From the cell containing the given text, extract its center point as [x, y] coordinate. 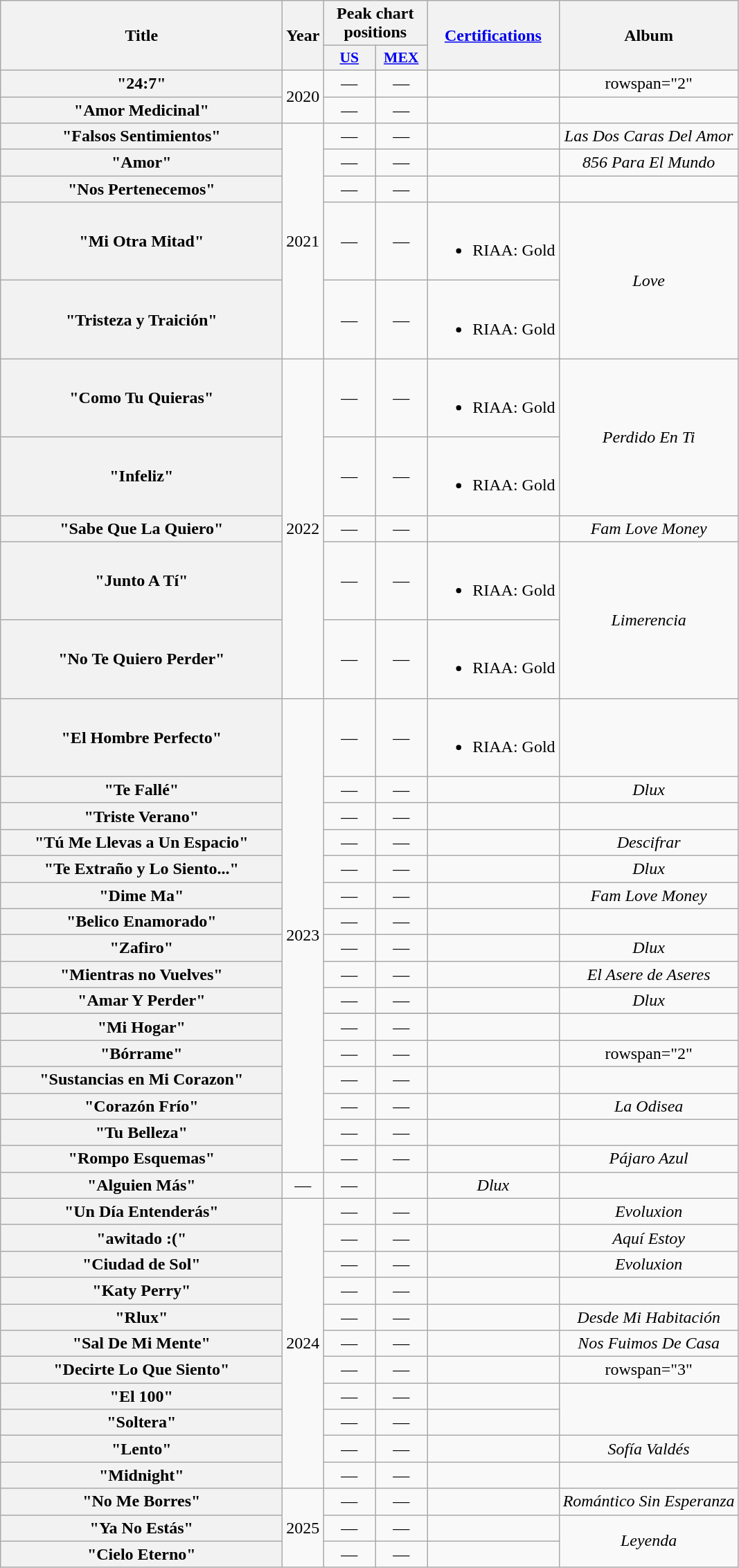
"Amor" [141, 163]
"Belico Enamorado" [141, 922]
El Asere de Aseres [648, 974]
"Infeliz" [141, 476]
Year [303, 36]
"Tristeza y Traición" [141, 320]
"El Hombre Perfecto" [141, 737]
Descifrar [648, 842]
"Midnight" [141, 1475]
"Rompo Esquemas" [141, 1159]
"awitado :(" [141, 1238]
US [349, 58]
Love [648, 280]
"Amor Medicinal" [141, 110]
"Junto A Tí" [141, 580]
"Mientras no Vuelves" [141, 974]
"Mi Otra Mitad" [141, 241]
MEX [402, 58]
"No Te Quiero Perder" [141, 659]
"No Me Borres" [141, 1502]
Peak chart positions [375, 24]
Leyenda [648, 1541]
"Rlux" [141, 1317]
"Cielo Eterno" [141, 1554]
"Falsos Sentimientos" [141, 136]
Album [648, 36]
2023 [303, 935]
"Corazón Frío" [141, 1106]
Desde Mi Habitación [648, 1317]
Aquí Estoy [648, 1238]
"Te Fallé" [141, 790]
Limerencia [648, 620]
"Mi Hogar" [141, 1027]
2025 [303, 1528]
"Nos Pertenecemos" [141, 189]
"Te Extraño y Lo Siento..." [141, 868]
"Tú Me Llevas a Un Espacio" [141, 842]
Las Dos Caras Del Amor [648, 136]
"Tu Belleza" [141, 1132]
"Sabe Que La Quiero" [141, 528]
"Bórrame" [141, 1053]
Romántico Sin Esperanza [648, 1502]
"Alguien Más" [141, 1185]
"Soltera" [141, 1423]
"Lento" [141, 1449]
"Sal De Mi Mente" [141, 1344]
"Decirte Lo Que Siento" [141, 1370]
2020 [303, 96]
2021 [303, 241]
2022 [303, 528]
"Ciudad de Sol" [141, 1264]
"Sustancias en Mi Corazon" [141, 1080]
"Amar Y Perder" [141, 1001]
Certifications [493, 36]
Perdido En Ti [648, 437]
"Zafiro" [141, 948]
Title [141, 36]
2024 [303, 1344]
"Triste Verano" [141, 816]
"Dime Ma" [141, 896]
Nos Fuimos De Casa [648, 1344]
"Como Tu Quieras" [141, 398]
La Odisea [648, 1106]
856 Para El Mundo [648, 163]
"Ya No Estás" [141, 1528]
Pájaro Azul [648, 1159]
"Un Día Entenderás" [141, 1211]
"24:7" [141, 83]
Sofía Valdés [648, 1449]
"Katy Perry" [141, 1290]
"El 100" [141, 1396]
rowspan="3" [648, 1370]
